Detect which cell encompasses the target text, then output its (X, Y) center coordinate. 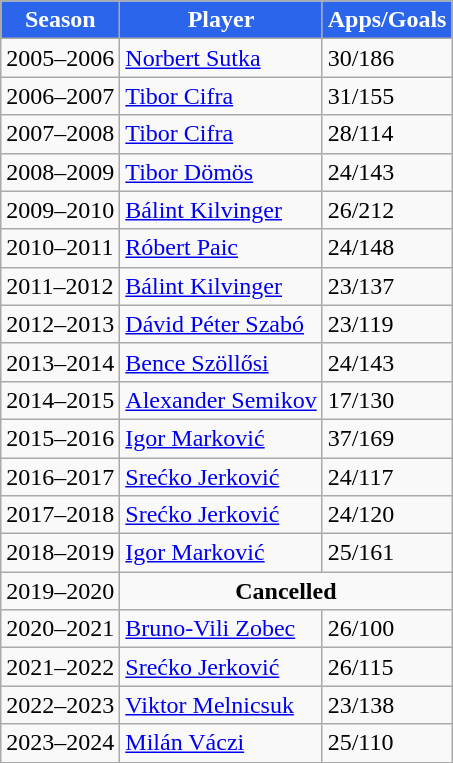
2014–2015 (60, 400)
2011–2012 (60, 286)
Viktor Melnicsuk (221, 705)
Bruno-Vili Zobec (221, 629)
2019–2020 (60, 591)
31/155 (387, 96)
23/138 (387, 705)
24/117 (387, 477)
24/148 (387, 248)
2018–2019 (60, 553)
2016–2017 (60, 477)
Cancelled (286, 591)
Norbert Sutka (221, 58)
Milán Váczi (221, 743)
2012–2013 (60, 324)
Apps/Goals (387, 20)
17/130 (387, 400)
24/120 (387, 515)
2007–2008 (60, 134)
2020–2021 (60, 629)
2010–2011 (60, 248)
Alexander Semikov (221, 400)
26/100 (387, 629)
23/137 (387, 286)
2009–2010 (60, 210)
Róbert Paic (221, 248)
2017–2018 (60, 515)
28/114 (387, 134)
25/110 (387, 743)
Season (60, 20)
2023–2024 (60, 743)
25/161 (387, 553)
26/115 (387, 667)
2013–2014 (60, 362)
Dávid Péter Szabó (221, 324)
Bence Szöllősi (221, 362)
37/169 (387, 438)
2005–2006 (60, 58)
2022–2023 (60, 705)
2008–2009 (60, 172)
2015–2016 (60, 438)
2006–2007 (60, 96)
Tibor Dömös (221, 172)
23/119 (387, 324)
26/212 (387, 210)
2021–2022 (60, 667)
Player (221, 20)
30/186 (387, 58)
